From the cell containing the given text, extract its center point as [x, y] coordinate. 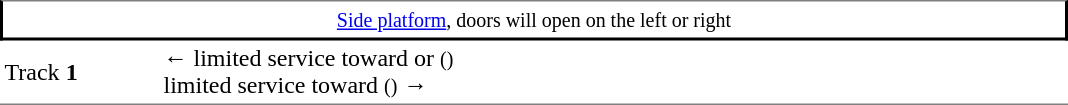
Track 1 [80, 72]
Side platform, doors will open on the left or right [534, 20]
← limited service toward or () limited service toward () → [614, 72]
